Pinpoint the cell where the given text exists, returning its [x, y] midpoint coordinate. 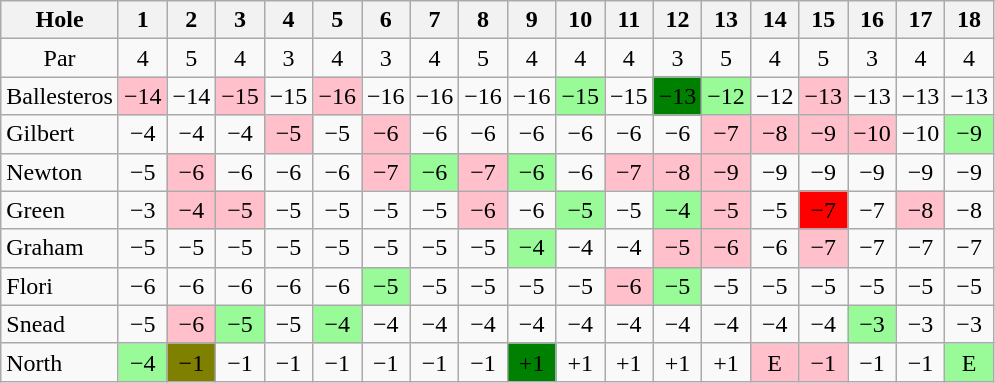
Snead [60, 324]
Hole [60, 20]
16 [872, 20]
17 [920, 20]
12 [678, 20]
Newton [60, 172]
11 [630, 20]
10 [580, 20]
Graham [60, 248]
Par [60, 58]
Flori [60, 286]
7 [434, 20]
9 [532, 20]
6 [386, 20]
Ballesteros [60, 96]
8 [484, 20]
18 [970, 20]
2 [192, 20]
13 [726, 20]
14 [774, 20]
Green [60, 210]
North [60, 362]
15 [824, 20]
1 [142, 20]
Gilbert [60, 134]
